Locate the cell with the specified text and output its (x, y) center coordinate. 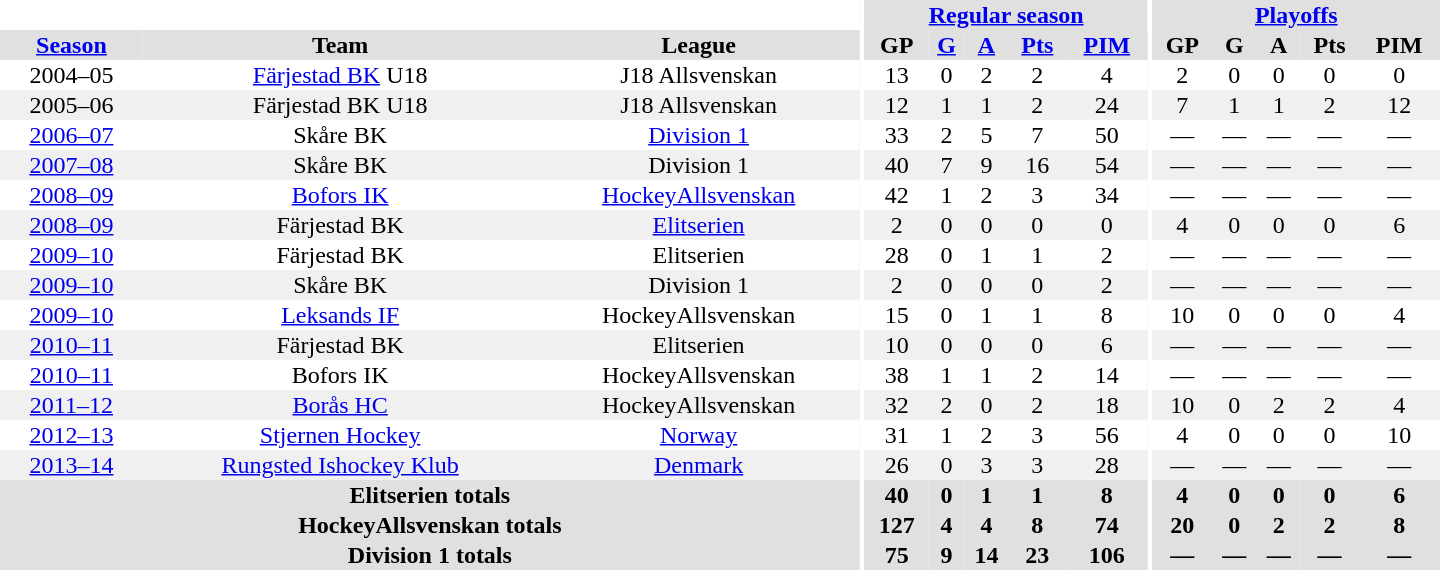
2004–05 (72, 75)
2005–06 (72, 105)
56 (1107, 435)
34 (1107, 195)
74 (1107, 525)
42 (897, 195)
26 (897, 465)
23 (1038, 555)
2012–13 (72, 435)
Borås HC (340, 405)
24 (1107, 105)
Team (340, 45)
2006–07 (72, 135)
13 (897, 75)
106 (1107, 555)
16 (1038, 165)
32 (897, 405)
Elitserien totals (430, 495)
127 (897, 525)
2011–12 (72, 405)
Season (72, 45)
Norway (698, 435)
Division 1 totals (430, 555)
54 (1107, 165)
33 (897, 135)
15 (897, 315)
18 (1107, 405)
2007–08 (72, 165)
2013–14 (72, 465)
50 (1107, 135)
Denmark (698, 465)
Stjernen Hockey (340, 435)
Leksands IF (340, 315)
38 (897, 375)
31 (897, 435)
5 (986, 135)
Playoffs (1296, 15)
Regular season (1006, 15)
Rungsted Ishockey Klub (340, 465)
75 (897, 555)
20 (1183, 525)
HockeyAllsvenskan totals (430, 525)
League (698, 45)
